Return [X, Y] of the center of cell containing provided text 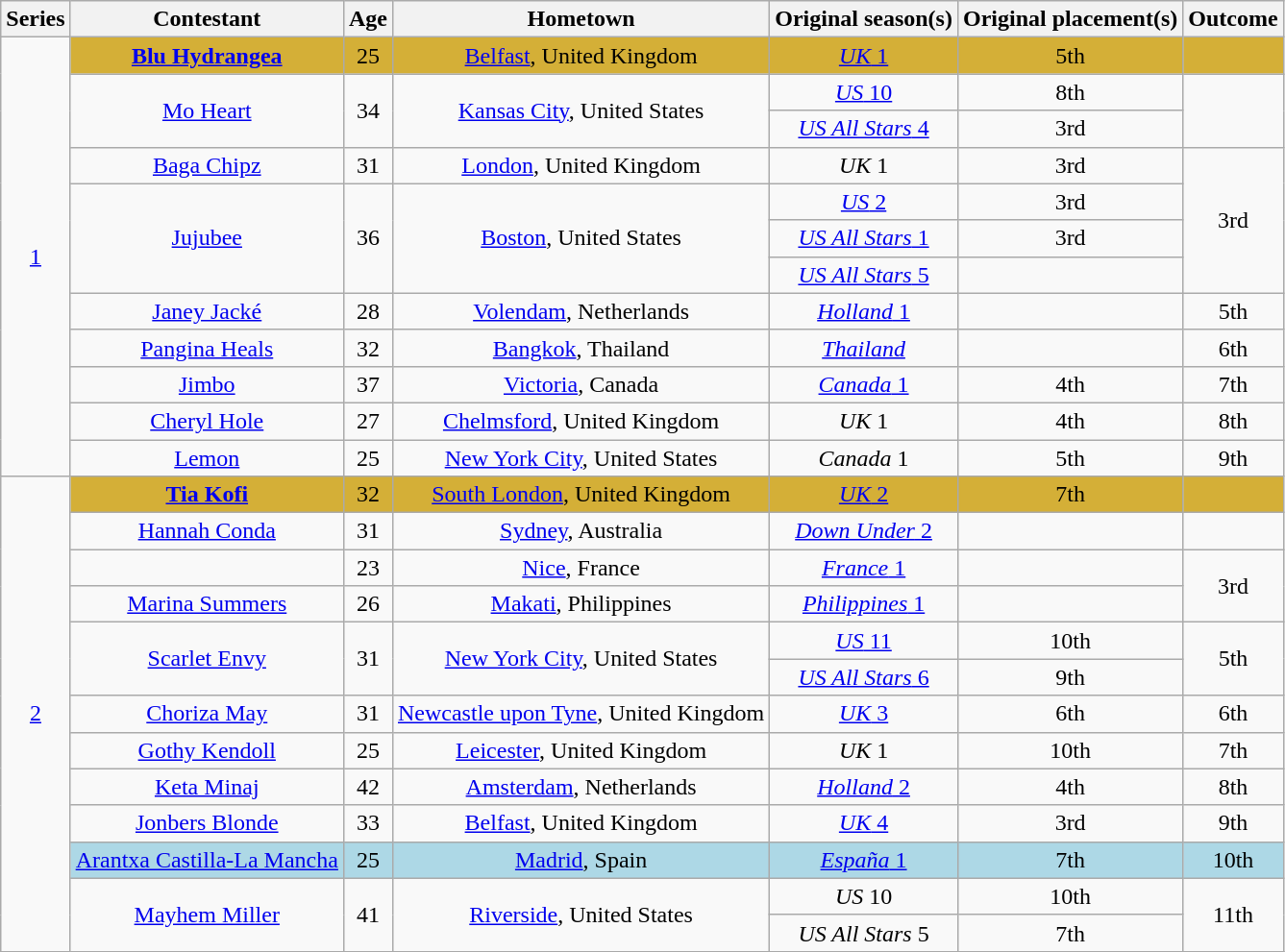
33 [367, 823]
Lemon [207, 458]
36 [367, 238]
Cheryl Hole [207, 421]
London, United Kingdom [581, 165]
Janey Jacké [207, 311]
Outcome [1233, 19]
Jimbo [207, 384]
US All Stars 4 [864, 129]
Pangina Heals [207, 348]
UK 2 [864, 495]
34 [367, 110]
UK 3 [864, 714]
Marina Summers [207, 604]
Kansas City, United States [581, 110]
2 [36, 715]
Original season(s) [864, 19]
US All Stars 1 [864, 238]
27 [367, 421]
1 [36, 257]
Bangkok, Thailand [581, 348]
Choriza May [207, 714]
Hannah Conda [207, 531]
Baga Chipz [207, 165]
Thailand [864, 348]
Makati, Philippines [581, 604]
UK 4 [864, 823]
Original placement(s) [1070, 19]
Riverside, United States [581, 915]
Nice, France [581, 568]
Amsterdam, Netherlands [581, 787]
Boston, United States [581, 238]
23 [367, 568]
Scarlet Envy [207, 659]
Gothy Kendoll [207, 750]
US 11 [864, 641]
Sydney, Australia [581, 531]
Mayhem Miller [207, 915]
Series [36, 19]
Leicester, United Kingdom [581, 750]
Age [367, 19]
37 [367, 384]
Arantxa Castilla-La Mancha [207, 860]
Newcastle upon Tyne, United Kingdom [581, 714]
US 2 [864, 202]
Tia Kofi [207, 495]
France 1 [864, 568]
28 [367, 311]
US All Stars 6 [864, 677]
Blu Hydrangea [207, 56]
26 [367, 604]
Volendam, Netherlands [581, 311]
Chelmsford, United Kingdom [581, 421]
11th [1233, 915]
Down Under 2 [864, 531]
Holland 1 [864, 311]
Philippines 1 [864, 604]
Contestant [207, 19]
South London, United Kingdom [581, 495]
Holland 2 [864, 787]
Madrid, Spain [581, 860]
Hometown [581, 19]
Jonbers Blonde [207, 823]
41 [367, 915]
42 [367, 787]
Jujubee [207, 238]
España 1 [864, 860]
Victoria, Canada [581, 384]
Keta Minaj [207, 787]
Mo Heart [207, 110]
